Return the (X, Y) coordinate for the center point of the cell that contains the specified text.  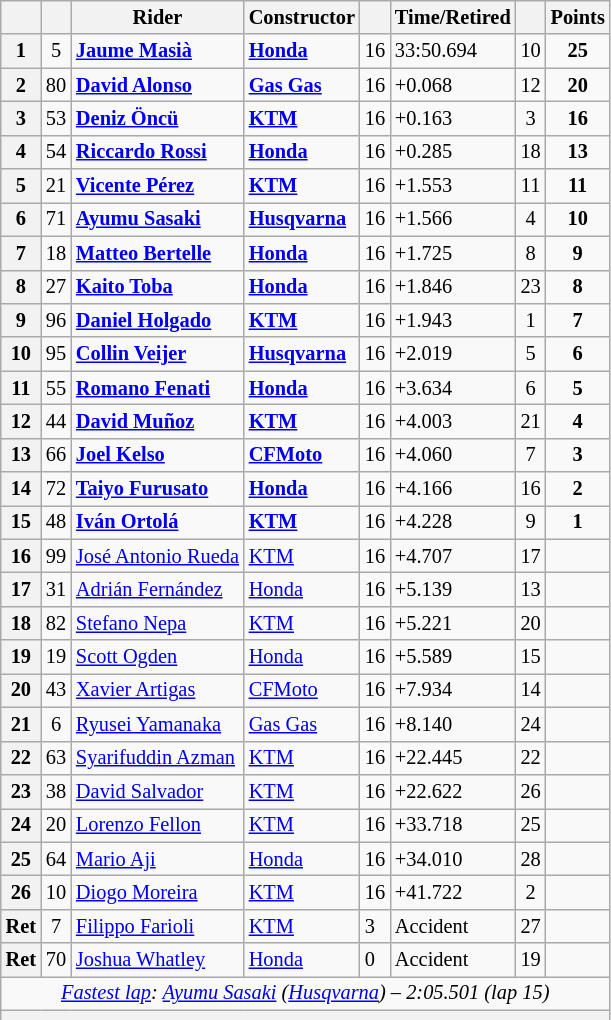
Points (578, 17)
99 (56, 556)
Joel Kelso (158, 455)
+33.718 (453, 825)
80 (56, 85)
31 (56, 589)
96 (56, 320)
70 (56, 960)
28 (531, 859)
José Antonio Rueda (158, 556)
55 (56, 388)
+5.139 (453, 589)
+7.934 (453, 690)
Kaito Toba (158, 287)
Filippo Farioli (158, 926)
+4.707 (453, 556)
Collin Veijer (158, 354)
82 (56, 623)
Taiyo Furusato (158, 489)
Fastest lap: Ayumu Sasaki (Husqvarna) – 2:05.501 (lap 15) (306, 993)
71 (56, 219)
48 (56, 522)
+0.285 (453, 152)
+8.140 (453, 724)
44 (56, 421)
+1.725 (453, 253)
+5.589 (453, 657)
+22.622 (453, 791)
38 (56, 791)
Rider (158, 17)
Ryusei Yamanaka (158, 724)
+3.634 (453, 388)
Daniel Holgado (158, 320)
Constructor (302, 17)
Vicente Pérez (158, 186)
David Salvador (158, 791)
+4.060 (453, 455)
Syarifuddin Azman (158, 758)
63 (56, 758)
+0.163 (453, 118)
+0.068 (453, 85)
66 (56, 455)
Lorenzo Fellon (158, 825)
72 (56, 489)
Iván Ortolá (158, 522)
Xavier Artigas (158, 690)
54 (56, 152)
Jaume Masià (158, 51)
David Alonso (158, 85)
Adrián Fernández (158, 589)
+2.019 (453, 354)
0 (375, 960)
Scott Ogden (158, 657)
+1.846 (453, 287)
Matteo Bertelle (158, 253)
+4.166 (453, 489)
Riccardo Rossi (158, 152)
Romano Fenati (158, 388)
Diogo Moreira (158, 892)
33:50.694 (453, 51)
+34.010 (453, 859)
+4.228 (453, 522)
+5.221 (453, 623)
+41.722 (453, 892)
+1.553 (453, 186)
Mario Aji (158, 859)
43 (56, 690)
Deniz Öncü (158, 118)
64 (56, 859)
53 (56, 118)
Stefano Nepa (158, 623)
Time/Retired (453, 17)
95 (56, 354)
+1.943 (453, 320)
+22.445 (453, 758)
+1.566 (453, 219)
Joshua Whatley (158, 960)
Ayumu Sasaki (158, 219)
David Muñoz (158, 421)
+4.003 (453, 421)
